Capture the cell that displays the provided text and extract its [X, Y] central coordinate. 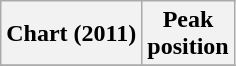
Peakposition [188, 34]
Chart (2011) [72, 34]
